Capture the cell that displays the provided text and extract its (X, Y) central coordinate. 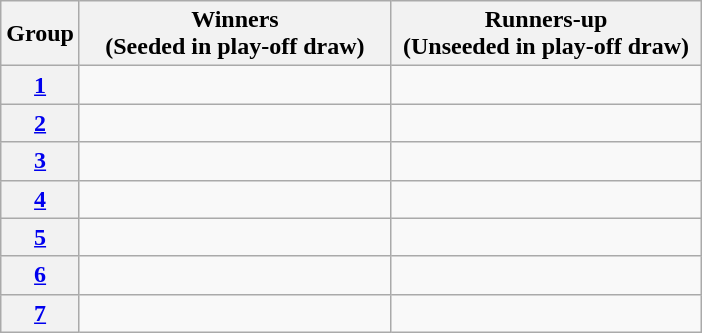
4 (40, 199)
Winners(Seeded in play-off draw) (234, 34)
2 (40, 123)
Group (40, 34)
7 (40, 313)
1 (40, 85)
Runners-up(Unseeded in play-off draw) (546, 34)
5 (40, 237)
6 (40, 275)
3 (40, 161)
